Determine the [X, Y] coordinate at the center of the cell enclosing the given text.  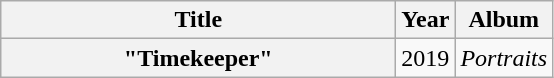
Album [504, 20]
Title [198, 20]
"Timekeeper" [198, 58]
Portraits [504, 58]
2019 [426, 58]
Year [426, 20]
